Capture the cell that displays the provided text and extract its (x, y) central coordinate. 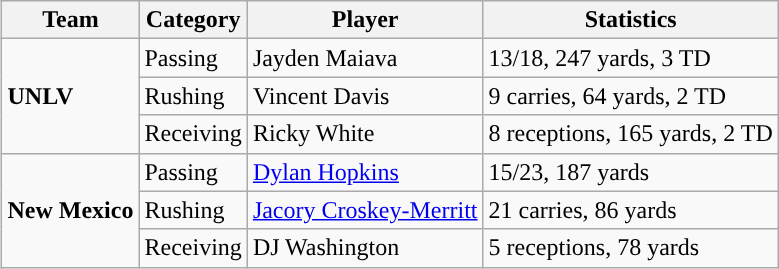
New Mexico (70, 210)
Statistics (630, 20)
Vincent Davis (365, 96)
9 carries, 64 yards, 2 TD (630, 96)
Dylan Hopkins (365, 172)
Jayden Maiava (365, 58)
8 receptions, 165 yards, 2 TD (630, 134)
UNLV (70, 96)
21 carries, 86 yards (630, 210)
5 receptions, 78 yards (630, 248)
15/23, 187 yards (630, 172)
13/18, 247 yards, 3 TD (630, 58)
Ricky White (365, 134)
DJ Washington (365, 248)
Category (193, 20)
Team (70, 20)
Player (365, 20)
Jacory Croskey-Merritt (365, 210)
